Scan for the cell matching the given text and deliver its (x, y) coordinate at center. 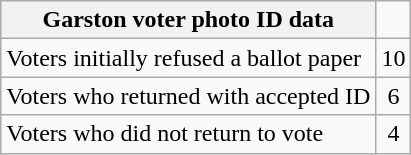
4 (394, 134)
Voters who returned with accepted ID (188, 96)
Voters who did not return to vote (188, 134)
6 (394, 96)
10 (394, 58)
Voters initially refused a ballot paper (188, 58)
Garston voter photo ID data (188, 20)
